Find where the given text appears and provide that cell's center as (X, Y) coordinate. 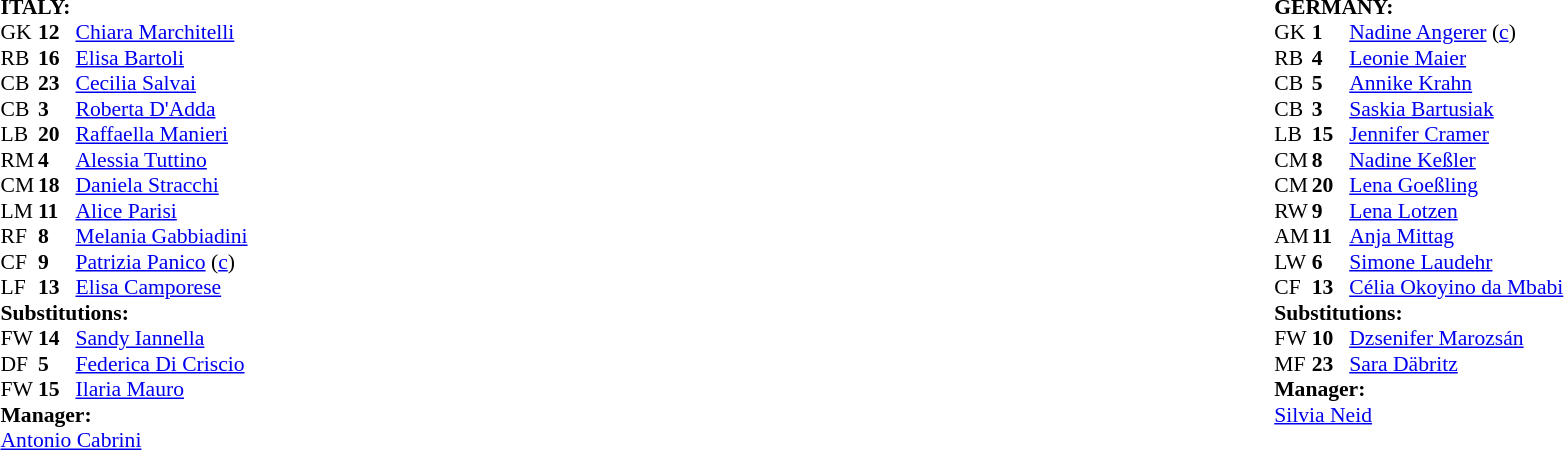
Lena Goeßling (1456, 185)
RF (19, 237)
Sandy Iannella (162, 339)
Alessia Tuttino (162, 160)
Lena Lotzen (1456, 211)
Melania Gabbiadini (162, 237)
1 (1331, 33)
Federica Di Criscio (162, 364)
Leonie Maier (1456, 58)
Daniela Stracchi (162, 185)
RM (19, 160)
Annike Krahn (1456, 83)
AM (1293, 237)
Alice Parisi (162, 211)
6 (1331, 262)
Elisa Camporese (162, 287)
Sara Däbritz (1456, 364)
14 (57, 339)
10 (1331, 339)
Cecilia Salvai (162, 83)
MF (1293, 364)
Saskia Bartusiak (1456, 109)
Chiara Marchitelli (162, 33)
Simone Laudehr (1456, 262)
Elisa Bartoli (162, 58)
Roberta D'Adda (162, 109)
16 (57, 58)
RW (1293, 211)
Patrizia Panico (c) (162, 262)
Nadine Keßler (1456, 160)
Célia Okoyino da Mbabi (1456, 287)
LM (19, 211)
DF (19, 364)
Ilaria Mauro (162, 389)
Jennifer Cramer (1456, 135)
LW (1293, 262)
Raffaella Manieri (162, 135)
Dzsenifer Marozsán (1456, 339)
LF (19, 287)
Nadine Angerer (c) (1456, 33)
Silvia Neid (1418, 415)
12 (57, 33)
Anja Mittag (1456, 237)
18 (57, 185)
